Provide the [X, Y] coordinate of the cell's center where the given text is located.  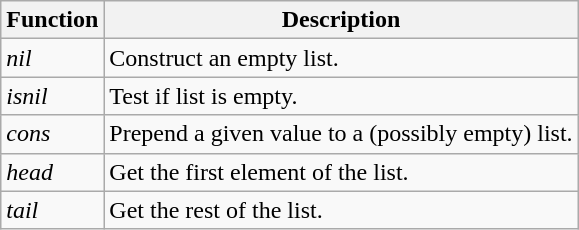
Description [341, 20]
Construct an empty list. [341, 58]
Prepend a given value to a (possibly empty) list. [341, 134]
Function [52, 20]
head [52, 172]
tail [52, 210]
nil [52, 58]
Get the first element of the list. [341, 172]
Test if list is empty. [341, 96]
cons [52, 134]
Get the rest of the list. [341, 210]
isnil [52, 96]
